Capture the cell that displays the provided text and extract its (X, Y) central coordinate. 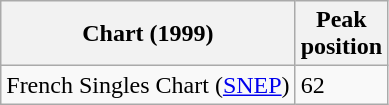
French Singles Chart (SNEP) (148, 85)
Chart (1999) (148, 34)
Peakposition (341, 34)
62 (341, 85)
